Pinpoint the cell where the given text exists, returning its (X, Y) midpoint coordinate. 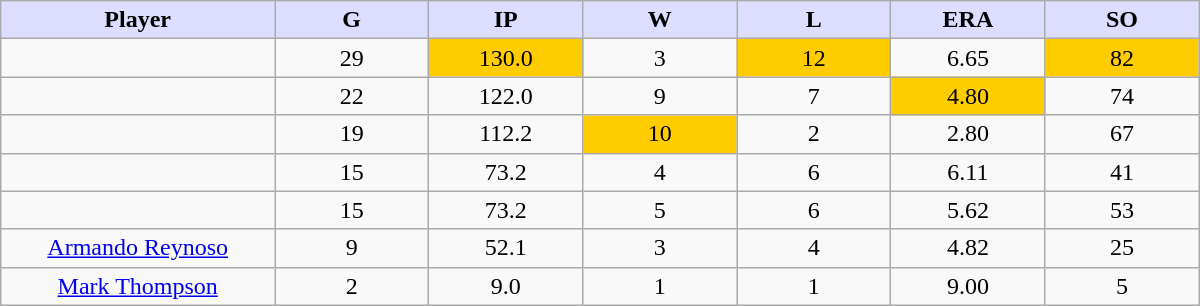
Player (138, 20)
25 (1122, 248)
2.80 (968, 134)
L (814, 20)
SO (1122, 20)
9.0 (506, 286)
82 (1122, 58)
22 (352, 96)
IP (506, 20)
53 (1122, 210)
Armando Reynoso (138, 248)
112.2 (506, 134)
41 (1122, 172)
10 (660, 134)
G (352, 20)
4.80 (968, 96)
5.62 (968, 210)
52.1 (506, 248)
ERA (968, 20)
Mark Thompson (138, 286)
74 (1122, 96)
7 (814, 96)
12 (814, 58)
19 (352, 134)
67 (1122, 134)
6.65 (968, 58)
9.00 (968, 286)
4.82 (968, 248)
29 (352, 58)
122.0 (506, 96)
6.11 (968, 172)
130.0 (506, 58)
W (660, 20)
